Return the (X, Y) coordinate for the center point of the cell that contains the specified text.  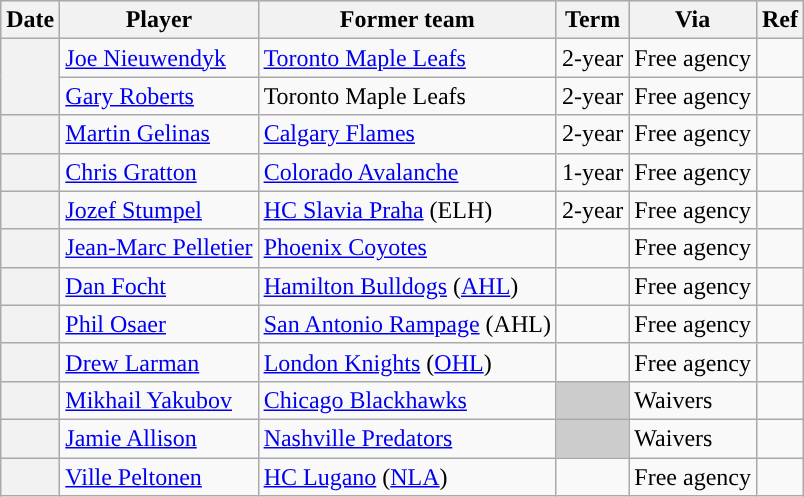
Chicago Blackhawks (407, 400)
Calgary Flames (407, 134)
Phoenix Coyotes (407, 248)
Colorado Avalanche (407, 172)
Gary Roberts (159, 96)
HC Lugano (NLA) (407, 477)
Nashville Predators (407, 438)
Joe Nieuwendyk (159, 58)
London Knights (OHL) (407, 362)
Via (693, 20)
San Antonio Rampage (AHL) (407, 324)
Chris Gratton (159, 172)
Hamilton Bulldogs (AHL) (407, 286)
Mikhail Yakubov (159, 400)
Dan Focht (159, 286)
1-year (592, 172)
Term (592, 20)
Former team (407, 20)
Martin Gelinas (159, 134)
Jean-Marc Pelletier (159, 248)
HC Slavia Praha (ELH) (407, 210)
Date (30, 20)
Jozef Stumpel (159, 210)
Ville Peltonen (159, 477)
Phil Osaer (159, 324)
Ref (780, 20)
Drew Larman (159, 362)
Jamie Allison (159, 438)
Player (159, 20)
